Return the (X, Y) coordinate for the center point of the cell that contains the specified text.  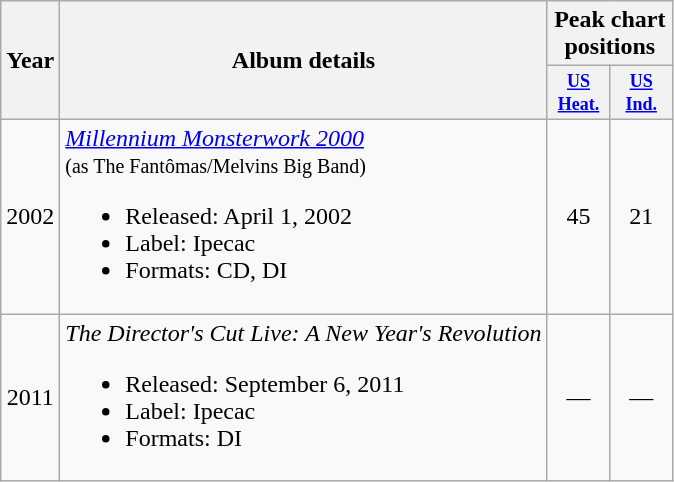
The Director's Cut Live: A New Year's RevolutionReleased: September 6, 2011Label: IpecacFormats: DI (304, 398)
Peak chart positions (610, 34)
USInd. (642, 93)
Year (30, 60)
Album details (304, 60)
Millennium Monsterwork 2000(as The Fantômas/Melvins Big Band)Released: April 1, 2002Label: IpecacFormats: CD, DI (304, 216)
2011 (30, 398)
2002 (30, 216)
45 (578, 216)
USHeat. (578, 93)
21 (642, 216)
